Detect which cell encompasses the target text, then output its [x, y] center coordinate. 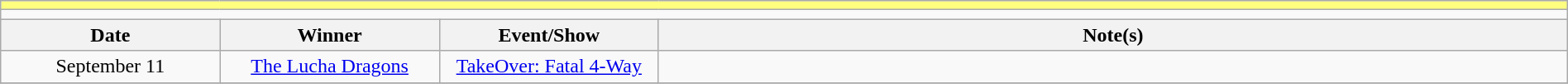
The Lucha Dragons [329, 67]
Winner [329, 35]
TakeOver: Fatal 4-Way [549, 67]
Date [111, 35]
Note(s) [1113, 35]
Event/Show [549, 35]
September 11 [111, 67]
